From the cell containing the given text, extract its center point as [X, Y] coordinate. 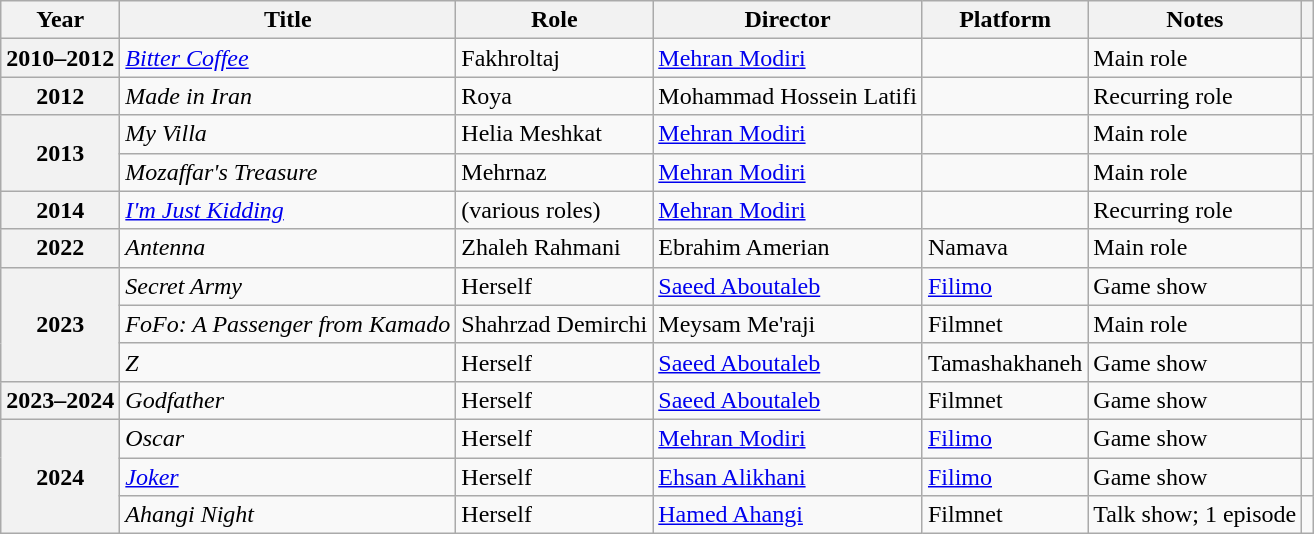
Secret Army [288, 286]
Role [554, 20]
Roya [554, 96]
Oscar [288, 438]
Year [60, 20]
My Villa [288, 134]
2024 [60, 476]
Fakhroltaj [554, 58]
Tamashakhaneh [1004, 362]
Hamed Ahangi [788, 515]
Mozaffar's Treasure [288, 172]
Talk show; 1 episode [1195, 515]
Namava [1004, 248]
Antenna [288, 248]
Bitter Coffee [288, 58]
FoFo: A Passenger from Kamado [288, 324]
Platform [1004, 20]
Mohammad Hossein Latifi [788, 96]
Mehrnaz [554, 172]
Title [288, 20]
Helia Meshkat [554, 134]
2013 [60, 153]
2022 [60, 248]
2023 [60, 324]
(various roles) [554, 210]
Zhaleh Rahmani [554, 248]
Notes [1195, 20]
Z [288, 362]
Joker [288, 477]
Made in Iran [288, 96]
Shahrzad Demirchi [554, 324]
Director [788, 20]
Ehsan Alikhani [788, 477]
2012 [60, 96]
I'm Just Kidding [288, 210]
2010–2012 [60, 58]
2023–2024 [60, 400]
Ebrahim Amerian [788, 248]
Meysam Me'raji [788, 324]
Ahangi Night [288, 515]
Godfather [288, 400]
2014 [60, 210]
